Return the [X, Y] coordinate for the center point of the cell that contains the specified text.  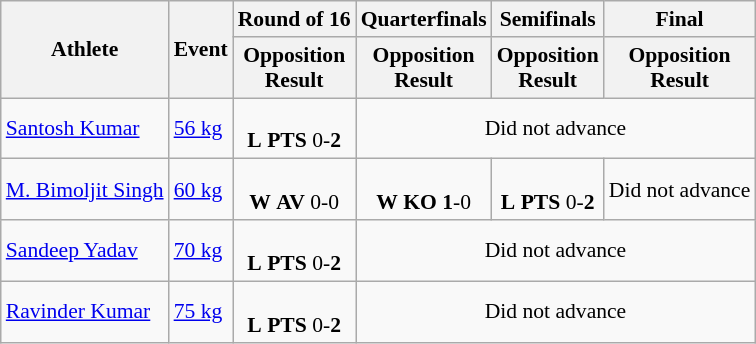
Sandeep Yadav [85, 250]
M. Bimoljit Singh [85, 190]
75 kg [201, 312]
Quarterfinals [424, 19]
Round of 16 [294, 19]
W KO 1-0 [424, 190]
Athlete [85, 50]
70 kg [201, 250]
Final [680, 19]
56 kg [201, 128]
60 kg [201, 190]
Santosh Kumar [85, 128]
Ravinder Kumar [85, 312]
W AV 0-0 [294, 190]
Event [201, 50]
Semifinals [548, 19]
